Scan for the cell matching the given text and deliver its [X, Y] coordinate at center. 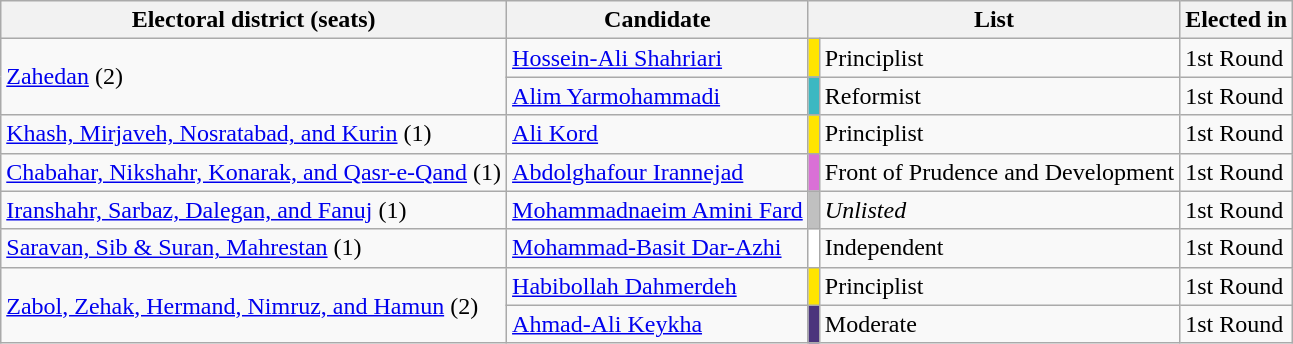
Independent [999, 248]
Mohammad-Basit Dar-Azhi [658, 248]
Ali Kord [658, 134]
Reformist [999, 96]
Habibollah Dahmerdeh [658, 286]
Candidate [658, 20]
Alim Yarmohammadi [658, 96]
Unlisted [999, 210]
Mohammadnaeim Amini Fard [658, 210]
Zahedan (2) [254, 77]
Chabahar, Nikshahr, Konarak, and Qasr-e-Qand (1) [254, 172]
Zabol, Zehak, Hermand, Nimruz, and Hamun (2) [254, 305]
Hossein-Ali Shahriari [658, 58]
Saravan, Sib & Suran, Mahrestan (1) [254, 248]
Moderate [999, 324]
Elected in [1236, 20]
Ahmad-Ali Keykha [658, 324]
Iranshahr, Sarbaz, Dalegan, and Fanuj (1) [254, 210]
Abdolghafour Irannejad [658, 172]
Khash, Mirjaveh, Nosratabad, and Kurin (1) [254, 134]
Front of Prudence and Development [999, 172]
List [994, 20]
Electoral district (seats) [254, 20]
